Find where the given text appears and provide that cell's center as (X, Y) coordinate. 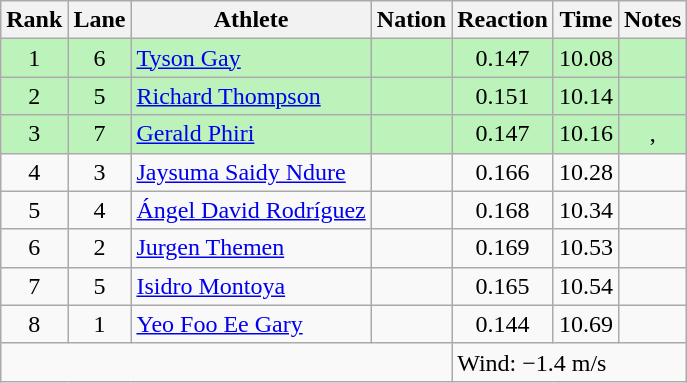
Athlete (251, 20)
Tyson Gay (251, 58)
Nation (411, 20)
10.28 (586, 172)
Rank (34, 20)
Jaysuma Saidy Ndure (251, 172)
8 (34, 324)
0.166 (503, 172)
Richard Thompson (251, 96)
0.165 (503, 286)
10.69 (586, 324)
, (652, 134)
0.144 (503, 324)
Notes (652, 20)
Time (586, 20)
0.168 (503, 210)
Reaction (503, 20)
10.53 (586, 248)
0.151 (503, 96)
Lane (100, 20)
10.34 (586, 210)
Gerald Phiri (251, 134)
10.08 (586, 58)
Isidro Montoya (251, 286)
Ángel David Rodríguez (251, 210)
Wind: −1.4 m/s (570, 362)
10.16 (586, 134)
10.54 (586, 286)
Yeo Foo Ee Gary (251, 324)
10.14 (586, 96)
Jurgen Themen (251, 248)
0.169 (503, 248)
